Output the [x, y] coordinate of the center of the cell containing the given text.  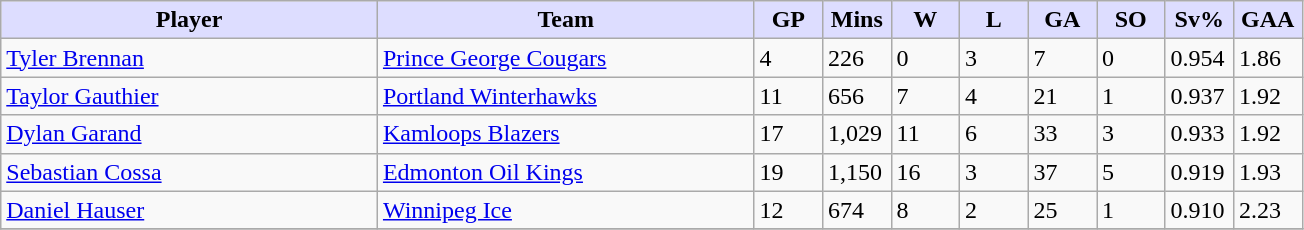
33 [1062, 134]
Winnipeg Ice [566, 210]
Sv% [1199, 20]
W [925, 20]
Tyler Brennan [190, 58]
0.933 [1199, 134]
37 [1062, 172]
16 [925, 172]
Sebastian Cossa [190, 172]
GA [1062, 20]
656 [857, 96]
5 [1130, 172]
GP [788, 20]
Daniel Hauser [190, 210]
25 [1062, 210]
Player [190, 20]
Dylan Garand [190, 134]
6 [994, 134]
21 [1062, 96]
2.23 [1268, 210]
12 [788, 210]
226 [857, 58]
1.86 [1268, 58]
1.93 [1268, 172]
GAA [1268, 20]
Edmonton Oil Kings [566, 172]
L [994, 20]
SO [1130, 20]
674 [857, 210]
1,150 [857, 172]
17 [788, 134]
0.937 [1199, 96]
8 [925, 210]
0.919 [1199, 172]
Kamloops Blazers [566, 134]
Mins [857, 20]
Portland Winterhawks [566, 96]
2 [994, 210]
Taylor Gauthier [190, 96]
1,029 [857, 134]
0.954 [1199, 58]
0.910 [1199, 210]
19 [788, 172]
Team [566, 20]
Prince George Cougars [566, 58]
